Search for the cell housing the specified text and yield its (x, y) center coordinate. 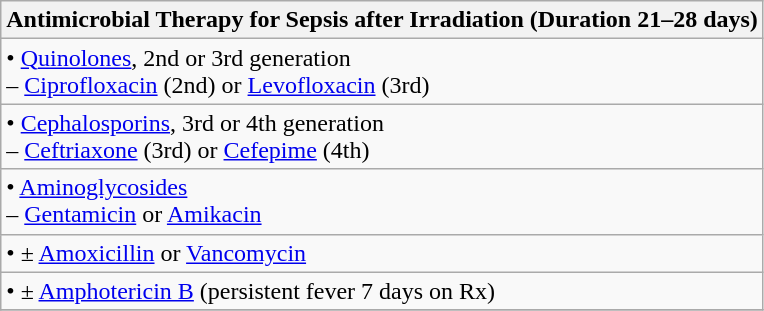
Antimicrobial Therapy for Sepsis after Irradiation (Duration 21–28 days) (382, 20)
• Quinolones, 2nd or 3rd generation– Ciprofloxacin (2nd) or Levofloxacin (3rd) (382, 72)
• Cephalosporins, 3rd or 4th generation– Ceftriaxone (3rd) or Cefepime (4th) (382, 136)
• ± Amphotericin B (persistent fever 7 days on Rx) (382, 291)
• Aminoglycosides– Gentamicin or Amikacin (382, 202)
• ± Amoxicillin or Vancomycin (382, 253)
